For the text-containing cell, return its midpoint in (x, y) coordinate format. 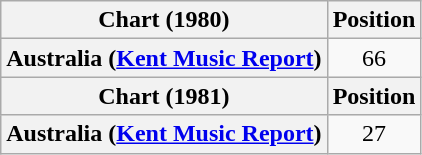
Chart (1980) (164, 20)
27 (374, 134)
66 (374, 58)
Chart (1981) (164, 96)
